Determine the (X, Y) coordinate at the center of the cell enclosing the given text.  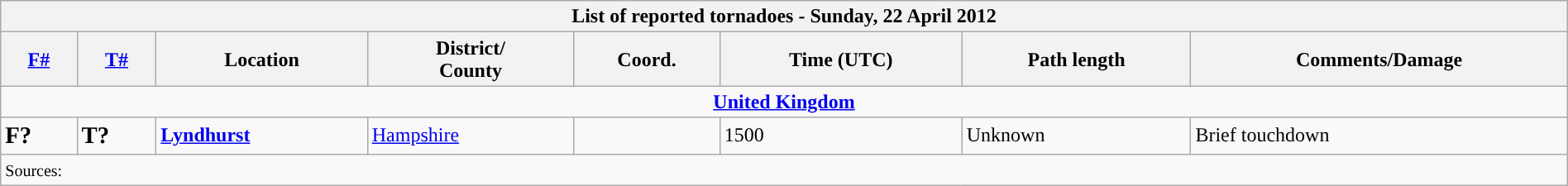
F# (39, 60)
Lyndhurst (261, 136)
Sources: (784, 169)
T# (117, 60)
Location (261, 60)
Hampshire (470, 136)
Unknown (1077, 136)
Coord. (647, 60)
Comments/Damage (1379, 60)
F? (39, 136)
Path length (1077, 60)
United Kingdom (784, 102)
Time (UTC) (840, 60)
Brief touchdown (1379, 136)
T? (117, 136)
District/County (470, 60)
List of reported tornadoes - Sunday, 22 April 2012 (784, 17)
1500 (840, 136)
